Detect which cell encompasses the target text, then output its [x, y] center coordinate. 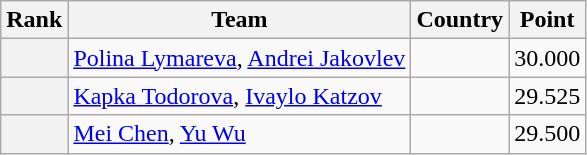
Point [548, 20]
Team [240, 20]
29.500 [548, 134]
Kapka Todorova, Ivaylo Katzov [240, 96]
Mei Chen, Yu Wu [240, 134]
30.000 [548, 58]
Polina Lymareva, Andrei Jakovlev [240, 58]
Rank [34, 20]
29.525 [548, 96]
Country [460, 20]
